Determine the [x, y] coordinate at the center of the cell enclosing the given text.  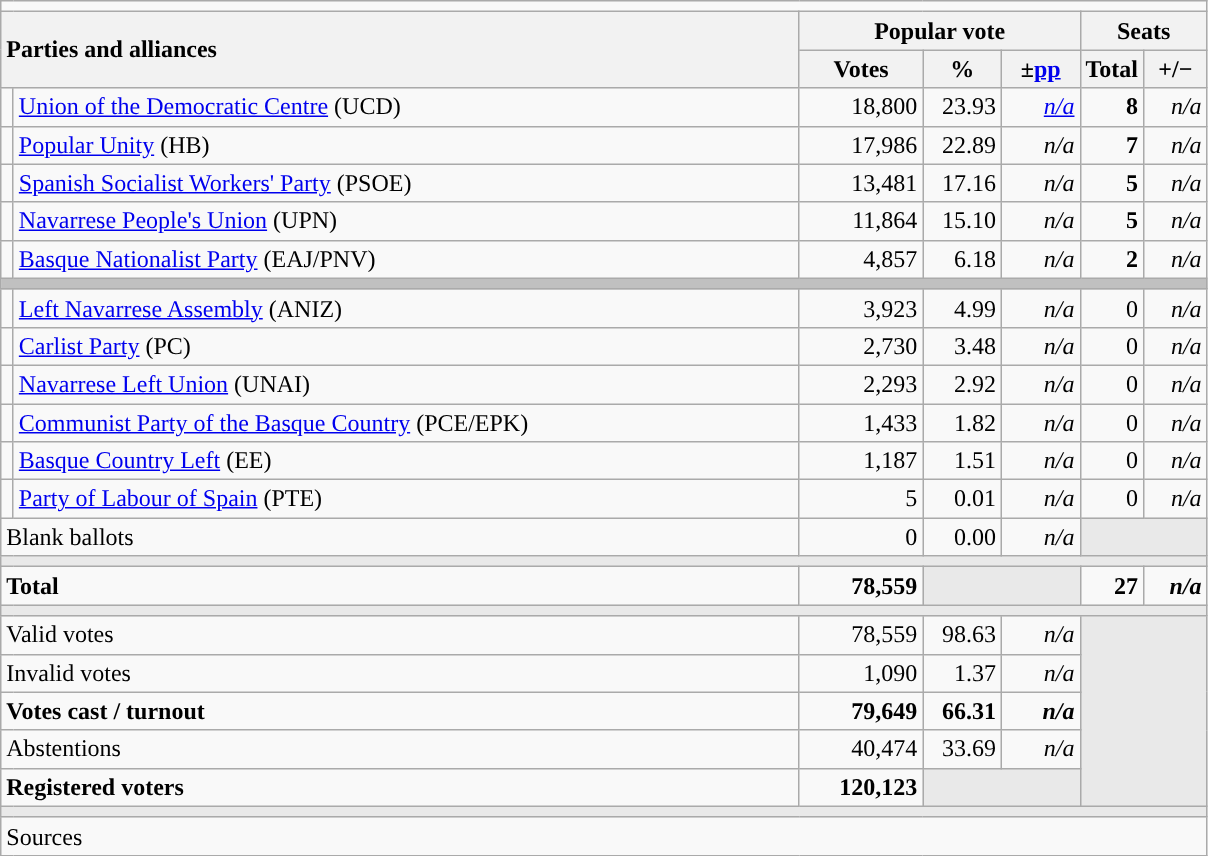
120,123 [861, 787]
Votes cast / turnout [400, 711]
27 [1112, 586]
2,293 [861, 384]
Basque Nationalist Party (EAJ/PNV) [406, 259]
Parties and alliances [400, 50]
1,187 [861, 461]
6.18 [962, 259]
1,090 [861, 673]
0.01 [962, 499]
4.99 [962, 308]
15.10 [962, 221]
Seats [1144, 31]
% [962, 69]
40,474 [861, 749]
2.92 [962, 384]
8 [1112, 107]
13,481 [861, 183]
±pp [1040, 69]
Invalid votes [400, 673]
Blank ballots [400, 537]
1,433 [861, 423]
Popular Unity (HB) [406, 145]
1.82 [962, 423]
11,864 [861, 221]
33.69 [962, 749]
98.63 [962, 635]
18,800 [861, 107]
7 [1112, 145]
+/− [1176, 69]
66.31 [962, 711]
Communist Party of the Basque Country (PCE/EPK) [406, 423]
0.00 [962, 537]
2 [1112, 259]
Union of the Democratic Centre (UCD) [406, 107]
23.93 [962, 107]
Sources [604, 836]
Party of Labour of Spain (PTE) [406, 499]
Carlist Party (PC) [406, 346]
Popular vote [940, 31]
3.48 [962, 346]
17.16 [962, 183]
22.89 [962, 145]
Registered voters [400, 787]
Valid votes [400, 635]
Basque Country Left (EE) [406, 461]
1.37 [962, 673]
4,857 [861, 259]
79,649 [861, 711]
Navarrese Left Union (UNAI) [406, 384]
Spanish Socialist Workers' Party (PSOE) [406, 183]
Left Navarrese Assembly (ANIZ) [406, 308]
3,923 [861, 308]
Votes [861, 69]
1.51 [962, 461]
2,730 [861, 346]
Navarrese People's Union (UPN) [406, 221]
Abstentions [400, 749]
17,986 [861, 145]
